Output the (X, Y) coordinate of the center of the cell containing the given text.  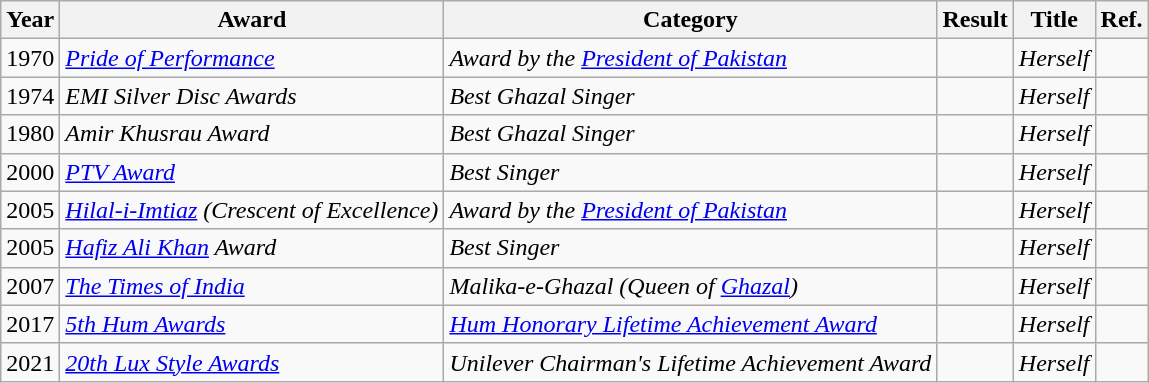
EMI Silver Disc Awards (252, 96)
Title (1054, 20)
1970 (30, 58)
2000 (30, 172)
Result (975, 20)
Amir Khusrau Award (252, 134)
Malika-e-Ghazal (Queen of Ghazal) (690, 286)
Award (252, 20)
2007 (30, 286)
Category (690, 20)
2021 (30, 362)
5th Hum Awards (252, 324)
Hilal-i-Imtiaz (Crescent of Excellence) (252, 210)
Pride of Performance (252, 58)
PTV Award (252, 172)
Ref. (1122, 20)
20th Lux Style Awards (252, 362)
The Times of India (252, 286)
Year (30, 20)
2017 (30, 324)
1974 (30, 96)
1980 (30, 134)
Unilever Chairman's Lifetime Achievement Award (690, 362)
Hafiz Ali Khan Award (252, 248)
Hum Honorary Lifetime Achievement Award (690, 324)
